From the cell containing the given text, extract its center point as (x, y) coordinate. 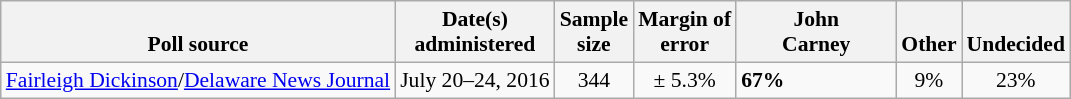
Fairleigh Dickinson/Delaware News Journal (198, 80)
9% (928, 80)
Samplesize (594, 32)
Undecided (1016, 32)
23% (1016, 80)
JohnCarney (816, 32)
Poll source (198, 32)
± 5.3% (684, 80)
July 20–24, 2016 (474, 80)
67% (816, 80)
Other (928, 32)
Date(s)administered (474, 32)
344 (594, 80)
Margin oferror (684, 32)
